Determine the [x, y] coordinate at the center of the cell enclosing the given text.  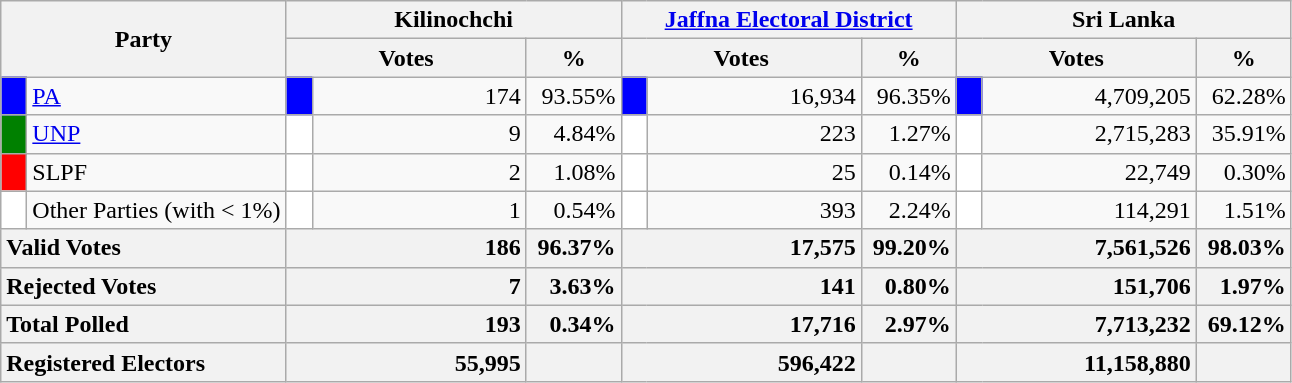
193 [406, 324]
2 [419, 172]
55,995 [406, 362]
596,422 [741, 362]
7,713,232 [1076, 324]
2,715,283 [1089, 134]
22,749 [1089, 172]
PA [156, 96]
Sri Lanka [1124, 20]
Total Polled [144, 324]
7 [406, 286]
96.35% [908, 96]
Valid Votes [144, 248]
93.55% [574, 96]
186 [406, 248]
151,706 [1076, 286]
96.37% [574, 248]
174 [419, 96]
17,575 [741, 248]
2.97% [908, 324]
141 [741, 286]
25 [754, 172]
SLPF [156, 172]
1 [419, 210]
Jaffna Electoral District [788, 20]
0.54% [574, 210]
7,561,526 [1076, 248]
99.20% [908, 248]
0.30% [1244, 172]
9 [419, 134]
1.51% [1244, 210]
0.34% [574, 324]
62.28% [1244, 96]
3.63% [574, 286]
98.03% [1244, 248]
Kilinochchi [454, 20]
393 [754, 210]
Registered Electors [144, 362]
1.27% [908, 134]
0.80% [908, 286]
UNP [156, 134]
1.97% [1244, 286]
4,709,205 [1089, 96]
4.84% [574, 134]
0.14% [908, 172]
11,158,880 [1076, 362]
Party [144, 39]
35.91% [1244, 134]
16,934 [754, 96]
69.12% [1244, 324]
1.08% [574, 172]
17,716 [741, 324]
Rejected Votes [144, 286]
2.24% [908, 210]
Other Parties (with < 1%) [156, 210]
114,291 [1089, 210]
223 [754, 134]
